Search for the cell housing the specified text and yield its (x, y) center coordinate. 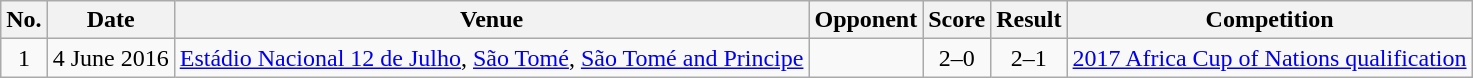
2–0 (957, 58)
Score (957, 20)
Venue (492, 20)
Date (110, 20)
2017 Africa Cup of Nations qualification (1270, 58)
2–1 (1029, 58)
Result (1029, 20)
4 June 2016 (110, 58)
Opponent (866, 20)
1 (24, 58)
Estádio Nacional 12 de Julho, São Tomé, São Tomé and Principe (492, 58)
No. (24, 20)
Competition (1270, 20)
